Return the [X, Y] coordinate for the center point of the cell that contains the specified text.  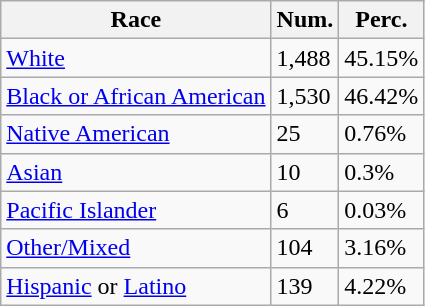
1,488 [305, 58]
Num. [305, 20]
0.03% [382, 210]
45.15% [382, 58]
3.16% [382, 248]
Asian [136, 172]
4.22% [382, 286]
0.76% [382, 134]
Native American [136, 134]
Hispanic or Latino [136, 286]
139 [305, 286]
Pacific Islander [136, 210]
Black or African American [136, 96]
Other/Mixed [136, 248]
Perc. [382, 20]
25 [305, 134]
104 [305, 248]
46.42% [382, 96]
1,530 [305, 96]
10 [305, 172]
6 [305, 210]
Race [136, 20]
0.3% [382, 172]
White [136, 58]
